Pinpoint the cell where the given text exists, returning its [x, y] midpoint coordinate. 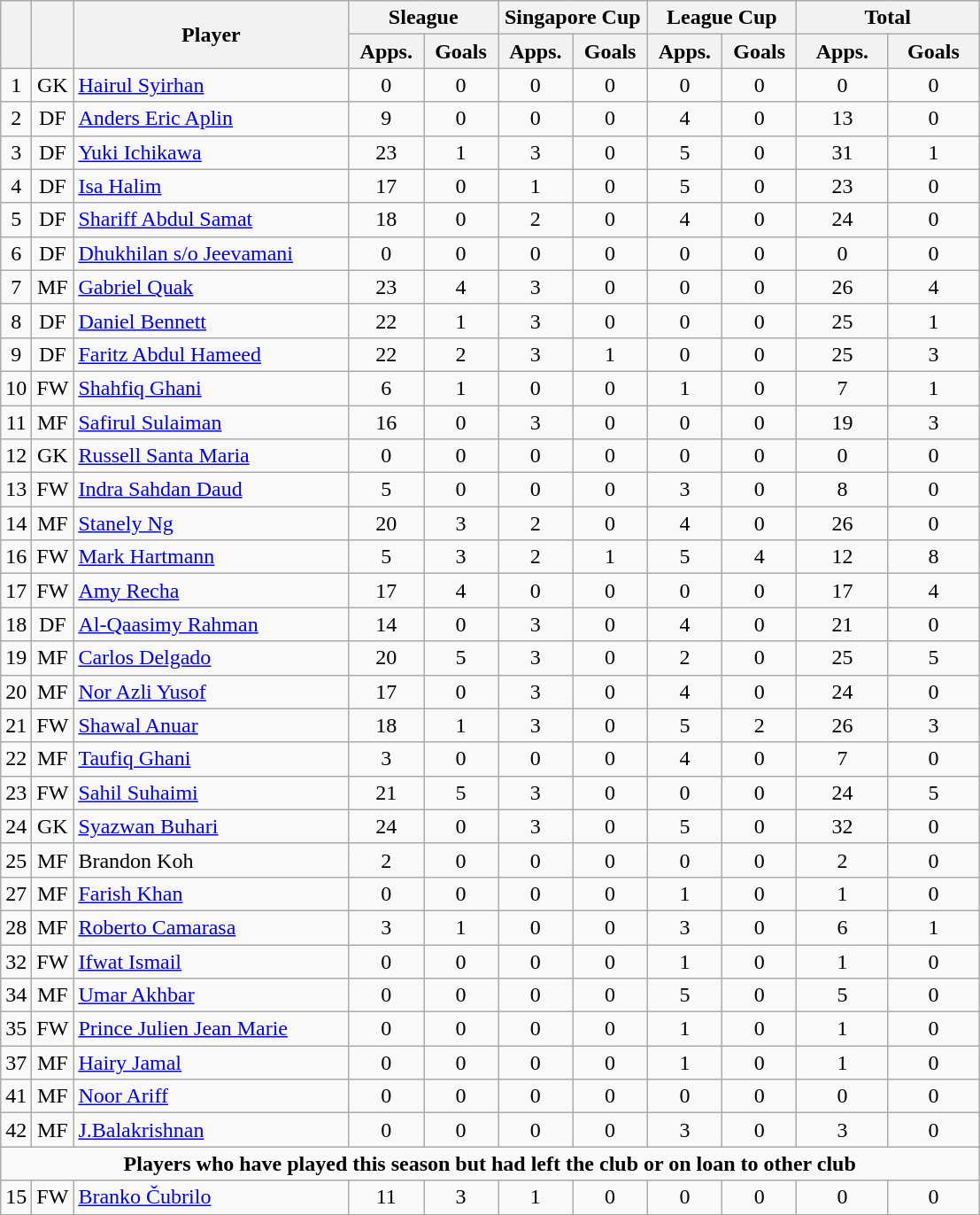
Mark Hartmann [211, 557]
31 [843, 152]
Hairul Syirhan [211, 85]
Prince Julien Jean Marie [211, 1029]
37 [16, 1063]
Daniel Bennett [211, 321]
Singapore Cup [572, 18]
27 [16, 894]
Gabriel Quak [211, 287]
Branko Čubrilo [211, 1197]
Russell Santa Maria [211, 456]
Farish Khan [211, 894]
Roberto Camarasa [211, 927]
Safirul Sulaiman [211, 422]
Shawal Anuar [211, 725]
Dhukhilan s/o Jeevamani [211, 253]
Player [211, 35]
Sahil Suhaimi [211, 793]
Hairy Jamal [211, 1063]
34 [16, 995]
35 [16, 1029]
Sleague [423, 18]
15 [16, 1197]
J.Balakrishnan [211, 1130]
Shariff Abdul Samat [211, 220]
Noor Ariff [211, 1096]
League Cup [722, 18]
Al-Qaasimy Rahman [211, 624]
Amy Recha [211, 591]
Isa Halim [211, 186]
Total [888, 18]
Carlos Delgado [211, 658]
28 [16, 927]
Yuki Ichikawa [211, 152]
Syazwan Buhari [211, 826]
10 [16, 388]
Umar Akhbar [211, 995]
Anders Eric Aplin [211, 119]
41 [16, 1096]
Players who have played this season but had left the club or on loan to other club [490, 1164]
Ifwat Ismail [211, 961]
Taufiq Ghani [211, 759]
Stanely Ng [211, 523]
Brandon Koh [211, 860]
Indra Sahdan Daud [211, 490]
Shahfiq Ghani [211, 388]
Faritz Abdul Hameed [211, 354]
Nor Azli Yusof [211, 692]
42 [16, 1130]
